Locate the cell with the specified text and output its [x, y] center coordinate. 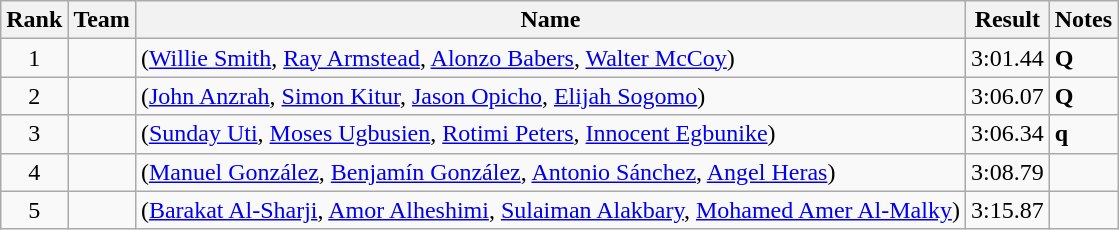
Team [102, 20]
Rank [34, 20]
2 [34, 96]
3:08.79 [1007, 172]
(Manuel González, Benjamín González, Antonio Sánchez, Angel Heras) [550, 172]
(John Anzrah, Simon Kitur, Jason Opicho, Elijah Sogomo) [550, 96]
(Sunday Uti, Moses Ugbusien, Rotimi Peters, Innocent Egbunike) [550, 134]
q [1083, 134]
(Barakat Al-Sharji, Amor Alheshimi, Sulaiman Alakbary, Mohamed Amer Al-Malky) [550, 210]
3:15.87 [1007, 210]
3:06.34 [1007, 134]
Name [550, 20]
5 [34, 210]
3 [34, 134]
1 [34, 58]
Result [1007, 20]
(Willie Smith, Ray Armstead, Alonzo Babers, Walter McCoy) [550, 58]
3:01.44 [1007, 58]
Notes [1083, 20]
4 [34, 172]
3:06.07 [1007, 96]
